Search for the cell housing the specified text and yield its (X, Y) center coordinate. 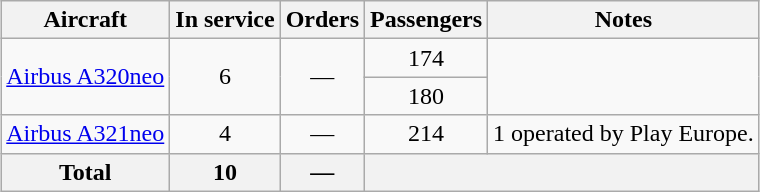
214 (426, 134)
Orders (322, 20)
1 operated by Play Europe. (624, 134)
Airbus A320neo (86, 77)
Aircraft (86, 20)
Passengers (426, 20)
In service (225, 20)
Total (86, 172)
6 (225, 77)
Airbus A321neo (86, 134)
4 (225, 134)
10 (225, 172)
Notes (624, 20)
180 (426, 96)
174 (426, 58)
